From the cell containing the given text, extract its center point as (X, Y) coordinate. 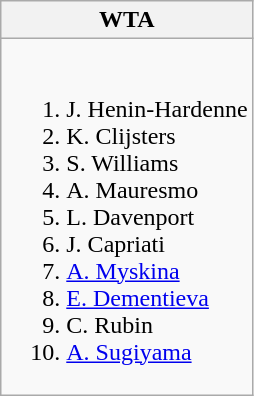
WTA (127, 20)
J. Henin-Hardenne K. Clijsters S. Williams A. Mauresmo L. Davenport J. Capriati A. Myskina E. Dementieva C. Rubin A. Sugiyama (127, 217)
